For the text-containing cell, return its midpoint in (X, Y) coordinate format. 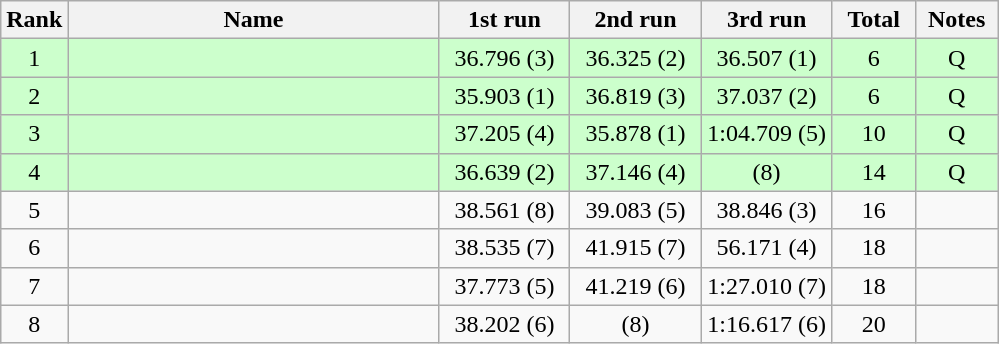
3rd run (766, 20)
3 (34, 134)
37.146 (4) (636, 172)
38.846 (3) (766, 210)
Total (874, 20)
36.507 (1) (766, 58)
38.535 (7) (504, 248)
20 (874, 324)
2nd run (636, 20)
37.773 (5) (504, 286)
39.083 (5) (636, 210)
5 (34, 210)
36.639 (2) (504, 172)
Notes (956, 20)
36.819 (3) (636, 96)
1st run (504, 20)
37.205 (4) (504, 134)
1 (34, 58)
4 (34, 172)
37.037 (2) (766, 96)
1:16.617 (6) (766, 324)
2 (34, 96)
41.915 (7) (636, 248)
36.325 (2) (636, 58)
14 (874, 172)
41.219 (6) (636, 286)
38.561 (8) (504, 210)
1:04.709 (5) (766, 134)
7 (34, 286)
8 (34, 324)
56.171 (4) (766, 248)
10 (874, 134)
36.796 (3) (504, 58)
Name (254, 20)
1:27.010 (7) (766, 286)
38.202 (6) (504, 324)
Rank (34, 20)
35.878 (1) (636, 134)
16 (874, 210)
35.903 (1) (504, 96)
